Extract the (x, y) coordinate from the center of the cell holding the provided text.  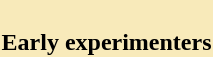
Early experimenters (106, 28)
